Output the (X, Y) coordinate of the center of the cell containing the given text.  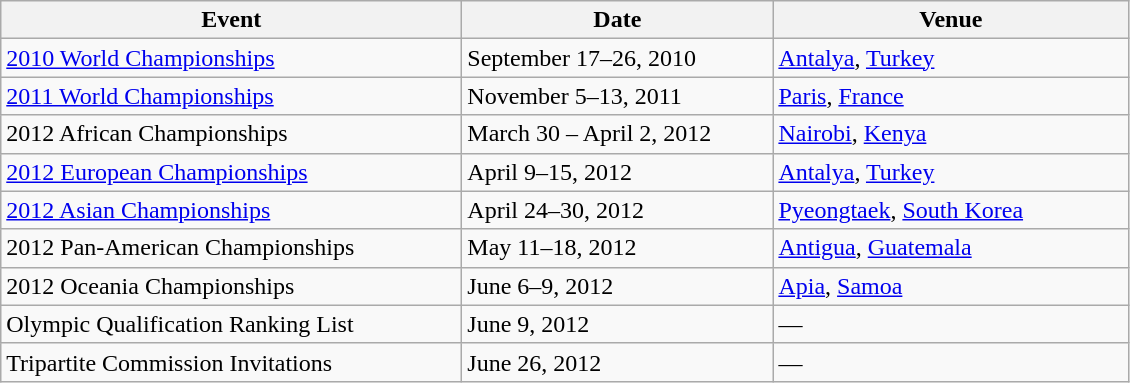
Antigua, Guatemala (951, 248)
Pyeongtaek, South Korea (951, 210)
2012 Oceania Championships (232, 286)
2010 World Championships (232, 58)
November 5–13, 2011 (618, 96)
Event (232, 20)
2011 World Championships (232, 96)
2012 Pan-American Championships (232, 248)
June 6–9, 2012 (618, 286)
June 9, 2012 (618, 324)
Date (618, 20)
Olympic Qualification Ranking List (232, 324)
Paris, France (951, 96)
2012 Asian Championships (232, 210)
2012 European Championships (232, 172)
September 17–26, 2010 (618, 58)
Nairobi, Kenya (951, 134)
Venue (951, 20)
April 24–30, 2012 (618, 210)
Apia, Samoa (951, 286)
June 26, 2012 (618, 362)
March 30 – April 2, 2012 (618, 134)
2012 African Championships (232, 134)
Tripartite Commission Invitations (232, 362)
April 9–15, 2012 (618, 172)
May 11–18, 2012 (618, 248)
